Detect which cell encompasses the target text, then output its (X, Y) center coordinate. 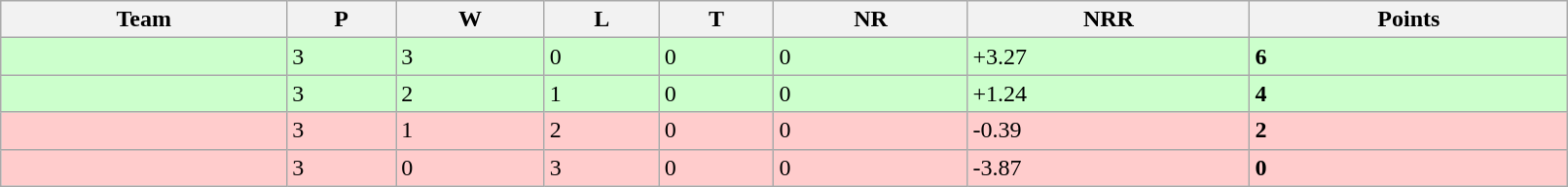
W (471, 19)
NR (870, 19)
4 (1409, 93)
-3.87 (1109, 168)
P (342, 19)
Team (144, 19)
+3.27 (1109, 56)
Points (1409, 19)
L (602, 19)
-0.39 (1109, 131)
+1.24 (1109, 93)
NRR (1109, 19)
6 (1409, 56)
T (716, 19)
